Return [X, Y] of the center of cell containing provided text 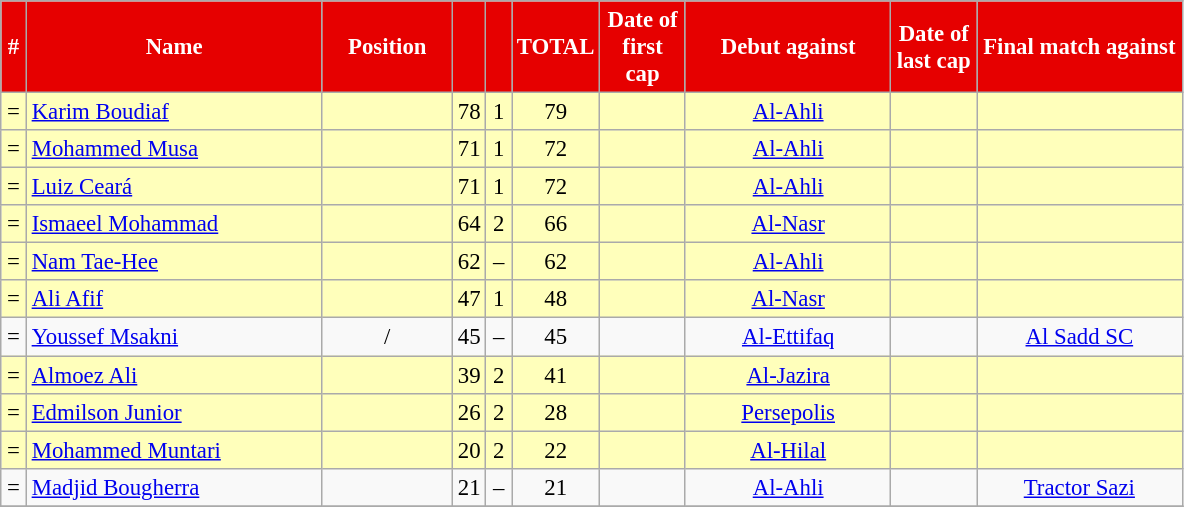
Name [174, 47]
Nam Tae-Hee [174, 262]
Position [388, 47]
64 [470, 224]
41 [556, 375]
Date of first cap [643, 47]
Luiz Ceará [174, 187]
Ali Afif [174, 299]
Tractor Sazi [1080, 487]
Debut against [788, 47]
Ismaeel Mohammad [174, 224]
39 [470, 375]
Karim Boudiaf [174, 112]
48 [556, 299]
78 [470, 112]
28 [556, 412]
Al-Hilal [788, 450]
47 [470, 299]
79 [556, 112]
Final match against [1080, 47]
/ [388, 337]
# [14, 47]
Mohammed Muntari [174, 450]
Al-Ettifaq [788, 337]
20 [470, 450]
22 [556, 450]
Mohammed Musa [174, 149]
26 [470, 412]
Madjid Bougherra [174, 487]
66 [556, 224]
Persepolis [788, 412]
Edmilson Junior [174, 412]
Date of last cap [934, 47]
Al-Jazira [788, 375]
Almoez Ali [174, 375]
TOTAL [556, 47]
Youssef Msakni [174, 337]
Al Sadd SC [1080, 337]
